Determine the [x, y] coordinate at the center of the cell enclosing the given text.  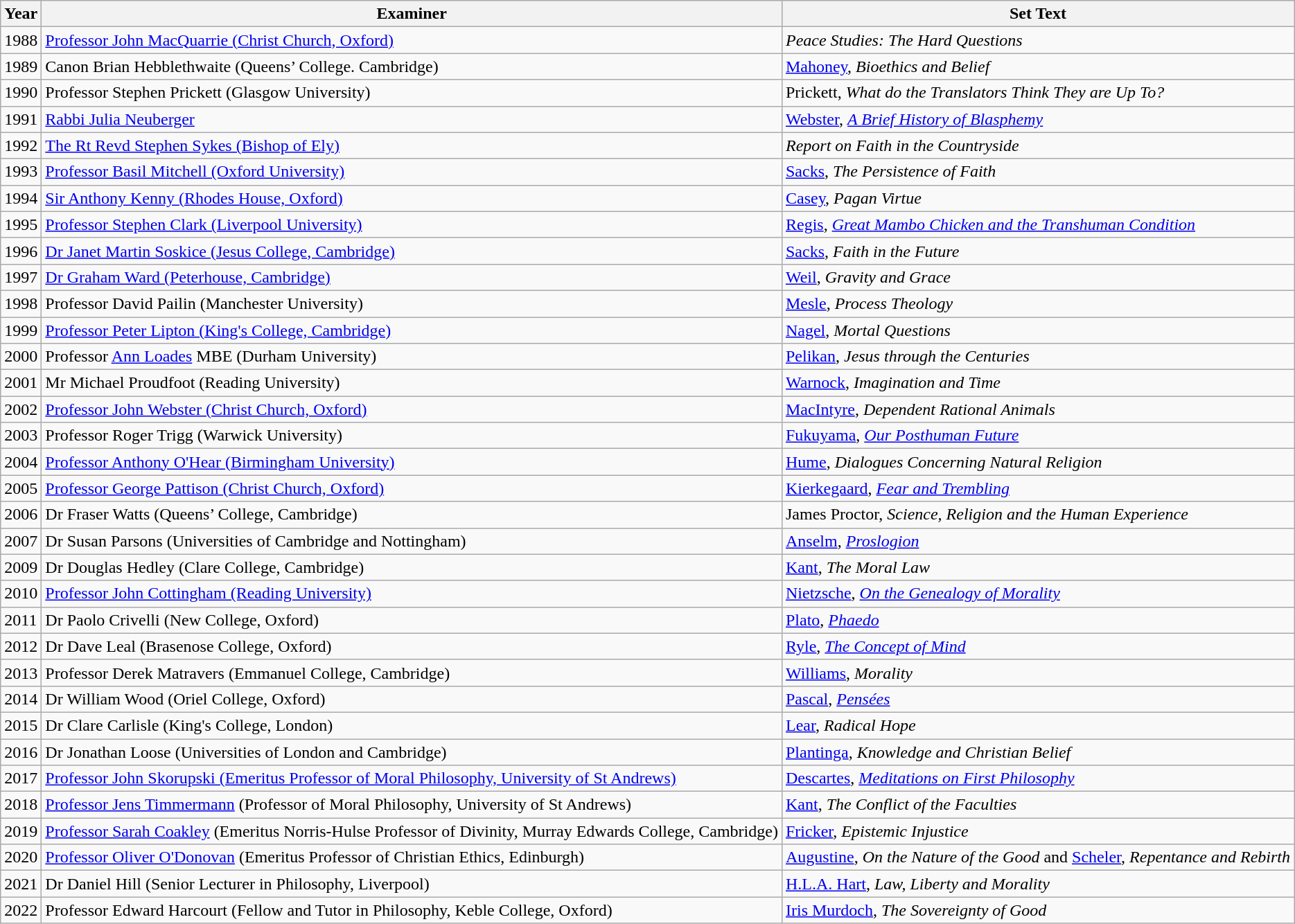
Dr Clare Carlisle (King's College, London) [412, 725]
Webster, A Brief History of Blasphemy [1038, 119]
2000 [21, 357]
Dr Dave Leal (Brasenose College, Oxford) [412, 646]
1990 [21, 93]
Sacks, The Persistence of Faith [1038, 172]
Augustine, On the Nature of the Good and Scheler, Repentance and Rebirth [1038, 858]
Professor Roger Trigg (Warwick University) [412, 436]
1993 [21, 172]
Professor Ann Loades MBE (Durham University) [412, 357]
2018 [21, 805]
Descartes, Meditations on First Philosophy [1038, 779]
Canon Brian Hebblethwaite (Queens’ College. Cambridge) [412, 66]
MacIntyre, Dependent Rational Animals [1038, 409]
Lear, Radical Hope [1038, 725]
1995 [21, 224]
Dr Daniel Hill (Senior Lecturer in Philosophy, Liverpool) [412, 884]
Regis, Great Mambo Chicken and the Transhuman Condition [1038, 224]
Dr Graham Ward (Peterhouse, Cambridge) [412, 277]
2005 [21, 488]
Report on Faith in the Countryside [1038, 145]
Fricker, Epistemic Injustice [1038, 831]
2017 [21, 779]
Dr Fraser Watts (Queens’ College, Cambridge) [412, 515]
The Rt Revd Stephen Sykes (Bishop of Ely) [412, 145]
2019 [21, 831]
Pascal, Pensées [1038, 699]
Weil, Gravity and Grace [1038, 277]
Kant, The Conflict of the Faculties [1038, 805]
Professor John Webster (Christ Church, Oxford) [412, 409]
2021 [21, 884]
Sacks, Faith in the Future [1038, 251]
Set Text [1038, 14]
1988 [21, 40]
Dr Douglas Hedley (Clare College, Cambridge) [412, 567]
2013 [21, 673]
Mahoney, Bioethics and Belief [1038, 66]
1997 [21, 277]
Dr Susan Parsons (Universities of Cambridge and Nottingham) [412, 541]
2016 [21, 752]
Professor Jens Timmermann (Professor of Moral Philosophy, University of St Andrews) [412, 805]
Professor Edward Harcourt (Fellow and Tutor in Philosophy, Keble College, Oxford) [412, 910]
Fukuyama, Our Posthuman Future [1038, 436]
Rabbi Julia Neuberger [412, 119]
2006 [21, 515]
Professor Basil Mitchell (Oxford University) [412, 172]
Anselm, Proslogion [1038, 541]
Professor Derek Matravers (Emmanuel College, Cambridge) [412, 673]
1989 [21, 66]
2020 [21, 858]
Dr William Wood (Oriel College, Oxford) [412, 699]
Hume, Dialogues Concerning Natural Religion [1038, 462]
Professor Oliver O'Donovan (Emeritus Professor of Christian Ethics, Edinburgh) [412, 858]
Ryle, The Concept of Mind [1038, 646]
2015 [21, 725]
Warnock, Imagination and Time [1038, 383]
2012 [21, 646]
Professor David Pailin (Manchester University) [412, 303]
Pelikan, Jesus through the Centuries [1038, 357]
2014 [21, 699]
1994 [21, 198]
Williams, Morality [1038, 673]
Iris Murdoch, The Sovereignty of Good [1038, 910]
2001 [21, 383]
2009 [21, 567]
Kant, The Moral Law [1038, 567]
1999 [21, 330]
Professor John Cottingham (Reading University) [412, 594]
Dr Jonathan Loose (Universities of London and Cambridge) [412, 752]
1992 [21, 145]
1991 [21, 119]
Sir Anthony Kenny (Rhodes House, Oxford) [412, 198]
Dr Janet Martin Soskice (Jesus College, Cambridge) [412, 251]
Mr Michael Proudfoot (Reading University) [412, 383]
Professor George Pattison (Christ Church, Oxford) [412, 488]
Peace Studies: The Hard Questions [1038, 40]
1996 [21, 251]
Nietzsche, On the Genealogy of Morality [1038, 594]
Professor Stephen Prickett (Glasgow University) [412, 93]
2007 [21, 541]
Casey, Pagan Virtue [1038, 198]
Plato, Phaedo [1038, 620]
Kierkegaard, Fear and Trembling [1038, 488]
Nagel, Mortal Questions [1038, 330]
Professor Sarah Coakley (Emeritus Norris-Hulse Professor of Divinity, Murray Edwards College, Cambridge) [412, 831]
Prickett, What do the Translators Think They are Up To? [1038, 93]
Mesle, Process Theology [1038, 303]
2011 [21, 620]
2022 [21, 910]
H.L.A. Hart, Law, Liberty and Morality [1038, 884]
Professor Anthony O'Hear (Birmingham University) [412, 462]
2004 [21, 462]
James Proctor, Science, Religion and the Human Experience [1038, 515]
Professor Peter Lipton (King's College, Cambridge) [412, 330]
2010 [21, 594]
Examiner [412, 14]
Professor Stephen Clark (Liverpool University) [412, 224]
1998 [21, 303]
Professor John Skorupski (Emeritus Professor of Moral Philosophy, University of St Andrews) [412, 779]
Professor John MacQuarrie (Christ Church, Oxford) [412, 40]
Plantinga, Knowledge and Christian Belief [1038, 752]
2003 [21, 436]
2002 [21, 409]
Year [21, 14]
Dr Paolo Crivelli (New College, Oxford) [412, 620]
